Scan for the cell matching the given text and deliver its (X, Y) coordinate at center. 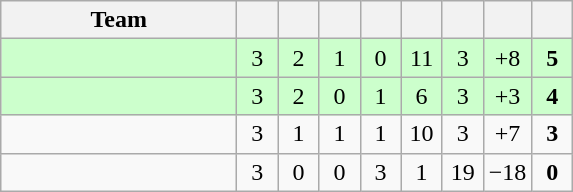
4 (552, 96)
Team (119, 20)
6 (422, 96)
+7 (508, 134)
−18 (508, 172)
+3 (508, 96)
+8 (508, 58)
10 (422, 134)
19 (462, 172)
5 (552, 58)
11 (422, 58)
